Return the [x, y] coordinate for the center point of the cell that contains the specified text.  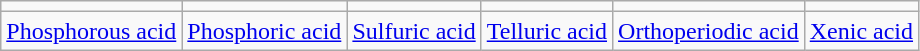
Phosphorous acid [92, 31]
Orthoperiodic acid [709, 31]
Sulfuric acid [414, 31]
Phosphoric acid [264, 31]
Xenic acid [861, 31]
Telluric acid [546, 31]
